Capture the cell that displays the provided text and extract its [X, Y] central coordinate. 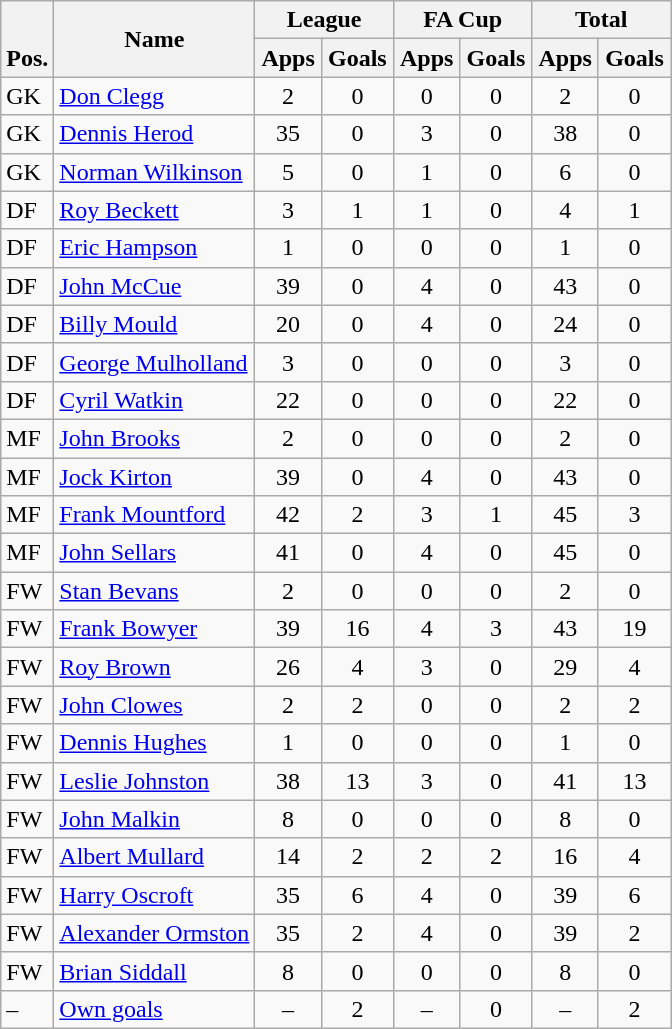
Billy Mould [154, 324]
John Clowes [154, 705]
Harry Oscroft [154, 895]
John Brooks [154, 438]
24 [566, 324]
Own goals [154, 1009]
Dennis Herod [154, 134]
Don Clegg [154, 96]
John Malkin [154, 819]
John Sellars [154, 553]
Alexander Ormston [154, 933]
14 [288, 857]
Norman Wilkinson [154, 172]
Frank Bowyer [154, 629]
John McCue [154, 286]
Albert Mullard [154, 857]
20 [288, 324]
George Mulholland [154, 362]
Frank Mountford [154, 515]
FA Cup [462, 20]
Stan Bevans [154, 591]
Cyril Watkin [154, 400]
42 [288, 515]
19 [634, 629]
Total [602, 20]
Leslie Johnston [154, 781]
Pos. [28, 39]
League [324, 20]
29 [566, 667]
Eric Hampson [154, 248]
26 [288, 667]
Jock Kirton [154, 477]
5 [288, 172]
Roy Beckett [154, 210]
Roy Brown [154, 667]
Name [154, 39]
Dennis Hughes [154, 743]
Brian Siddall [154, 971]
